For the text-containing cell, return its midpoint in [x, y] coordinate format. 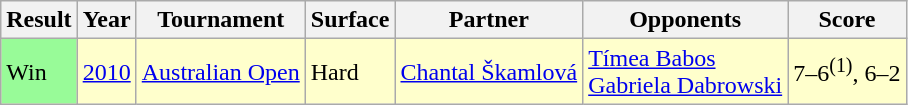
Australian Open [220, 72]
Opponents [686, 20]
2010 [106, 72]
Chantal Škamlová [489, 72]
Surface [350, 20]
Partner [489, 20]
Score [847, 20]
Win [39, 72]
Tímea Babos Gabriela Dabrowski [686, 72]
Hard [350, 72]
Tournament [220, 20]
Year [106, 20]
Result [39, 20]
7–6(1), 6–2 [847, 72]
